Detect which cell encompasses the target text, then output its (X, Y) center coordinate. 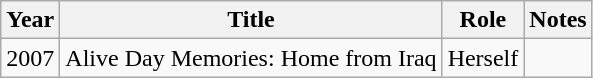
Herself (483, 58)
Role (483, 20)
2007 (30, 58)
Notes (558, 20)
Year (30, 20)
Alive Day Memories: Home from Iraq (251, 58)
Title (251, 20)
